Pinpoint the cell where the given text exists, returning its [X, Y] midpoint coordinate. 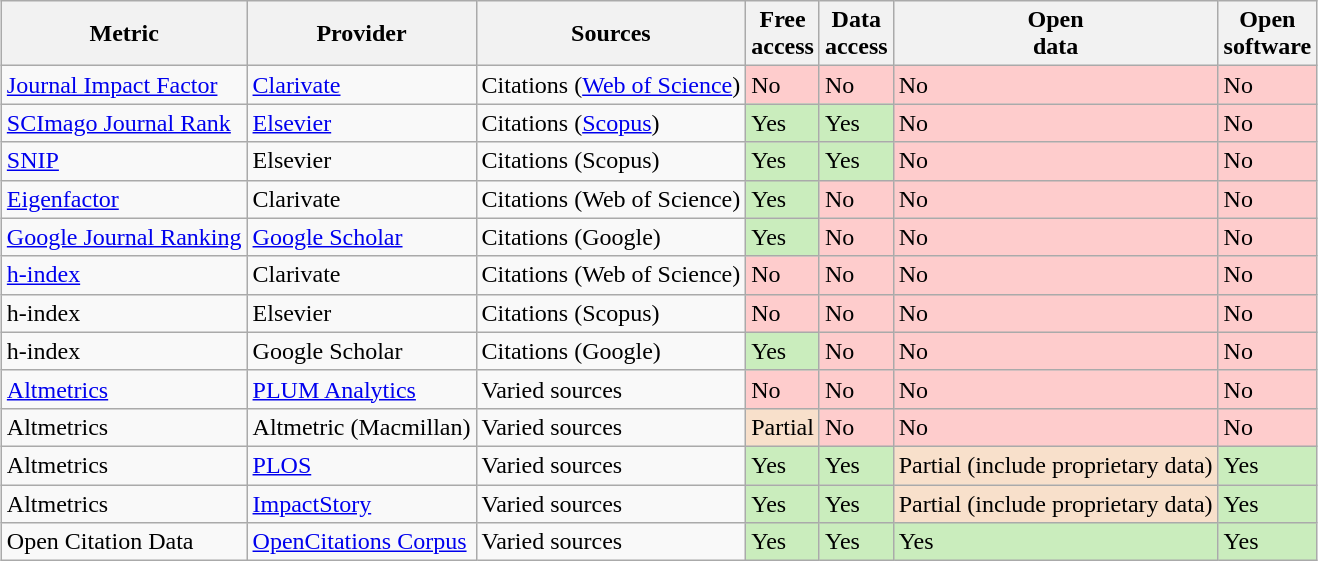
SNIP [124, 161]
PLUM Analytics [362, 389]
SCImago Journal Rank [124, 123]
Open Citation Data [124, 542]
Provider [362, 34]
Opensoftware [1268, 34]
Journal Impact Factor [124, 85]
Freeaccess [783, 34]
Google Journal Ranking [124, 237]
Partial [783, 427]
ImpactStory [362, 503]
OpenCitations Corpus [362, 542]
PLOS [362, 465]
Sources [611, 34]
Opendata [1056, 34]
Dataaccess [856, 34]
Eigenfactor [124, 199]
Metric [124, 34]
Altmetric (Macmillan) [362, 427]
